Find where the given text appears and provide that cell's center as [x, y] coordinate. 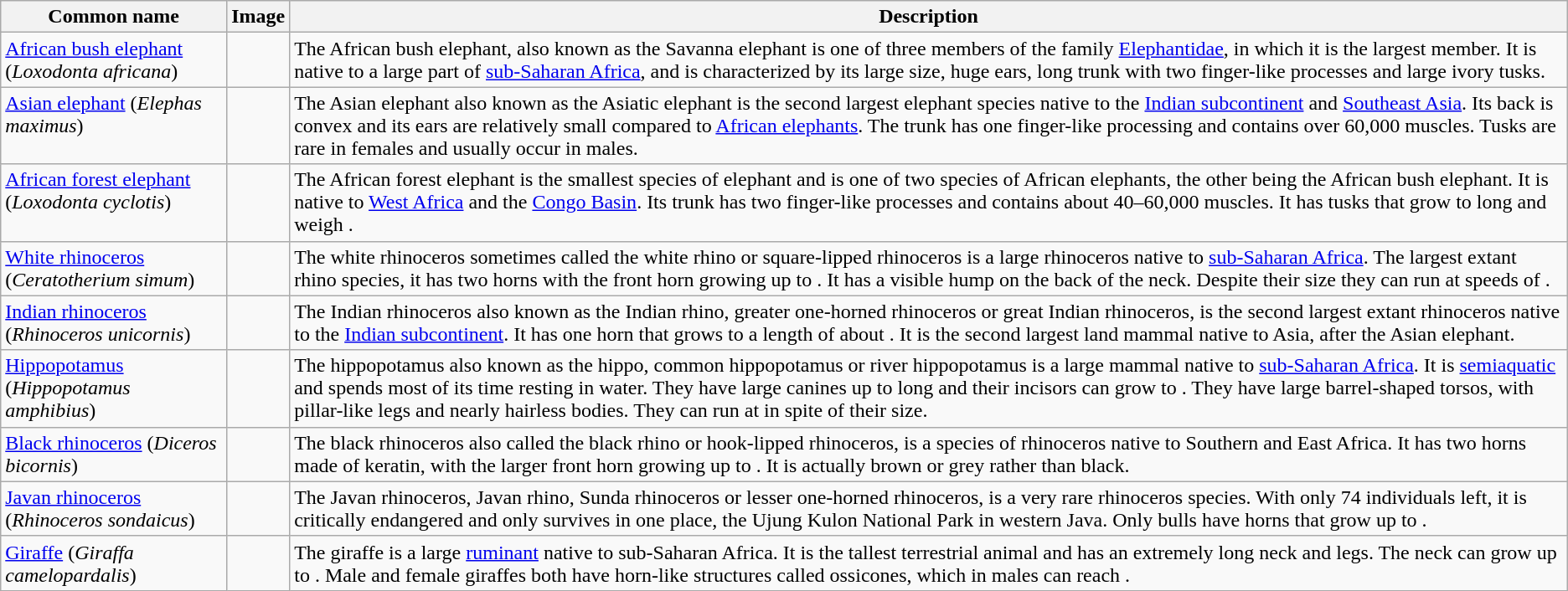
Hippopotamus (Hippopotamus amphibius) [114, 388]
African bush elephant (Loxodonta africana) [114, 60]
Giraffe (Giraffa camelopardalis) [114, 563]
Asian elephant (Elephas maximus) [114, 126]
Javan rhinoceros (Rhinoceros sondaicus) [114, 509]
White rhinoceros (Ceratotherium simum) [114, 268]
Image [258, 17]
Common name [114, 17]
African forest elephant (Loxodonta cyclotis) [114, 203]
Description [929, 17]
Indian rhinoceros (Rhinoceros unicornis) [114, 323]
Black rhinoceros (Diceros bicornis) [114, 454]
